Pinpoint the cell where the given text exists, returning its [X, Y] midpoint coordinate. 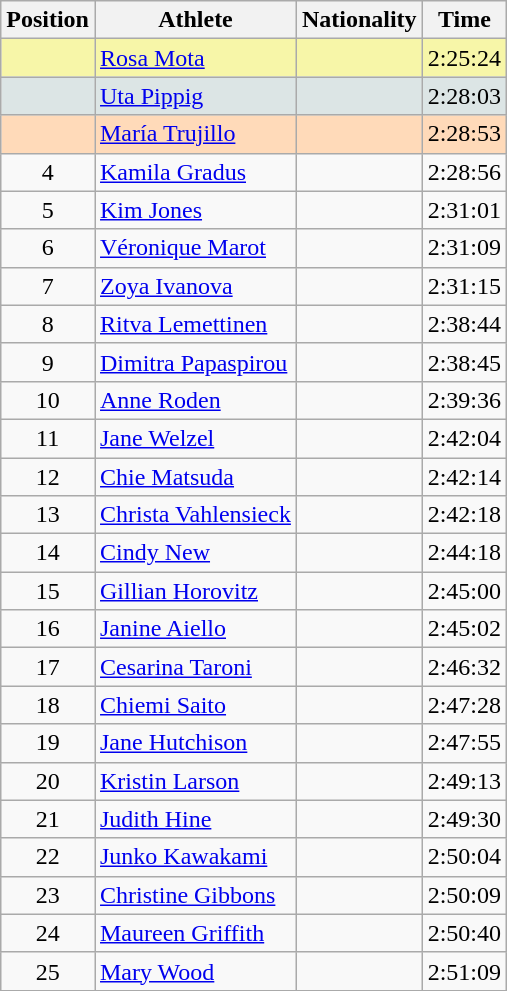
María Trujillo [195, 134]
Christa Vahlensieck [195, 515]
23 [48, 895]
2:45:00 [464, 591]
10 [48, 400]
2:50:04 [464, 857]
13 [48, 515]
5 [48, 210]
Chiemi Saito [195, 705]
9 [48, 362]
2:31:15 [464, 286]
2:28:03 [464, 96]
8 [48, 324]
2:42:04 [464, 438]
Janine Aiello [195, 629]
Anne Roden [195, 400]
4 [48, 172]
2:28:56 [464, 172]
Mary Wood [195, 971]
2:38:45 [464, 362]
15 [48, 591]
2:46:32 [464, 667]
14 [48, 553]
19 [48, 743]
Gillian Horovitz [195, 591]
2:25:24 [464, 58]
Kamila Gradus [195, 172]
17 [48, 667]
6 [48, 248]
2:51:09 [464, 971]
Nationality [359, 20]
2:45:02 [464, 629]
Jane Welzel [195, 438]
Uta Pippig [195, 96]
Jane Hutchison [195, 743]
2:47:28 [464, 705]
2:38:44 [464, 324]
Véronique Marot [195, 248]
22 [48, 857]
Maureen Griffith [195, 933]
Rosa Mota [195, 58]
16 [48, 629]
Judith Hine [195, 819]
24 [48, 933]
Cesarina Taroni [195, 667]
Athlete [195, 20]
2:47:55 [464, 743]
Zoya Ivanova [195, 286]
11 [48, 438]
2:49:13 [464, 781]
2:50:40 [464, 933]
Kristin Larson [195, 781]
2:31:09 [464, 248]
2:42:14 [464, 477]
Junko Kawakami [195, 857]
Dimitra Papaspirou [195, 362]
2:50:09 [464, 895]
21 [48, 819]
Chie Matsuda [195, 477]
Kim Jones [195, 210]
12 [48, 477]
2:39:36 [464, 400]
Cindy New [195, 553]
2:28:53 [464, 134]
25 [48, 971]
Christine Gibbons [195, 895]
2:44:18 [464, 553]
20 [48, 781]
2:49:30 [464, 819]
Ritva Lemettinen [195, 324]
2:42:18 [464, 515]
18 [48, 705]
Position [48, 20]
7 [48, 286]
2:31:01 [464, 210]
Time [464, 20]
